Provide the (x, y) coordinate of the cell's center where the given text is located.  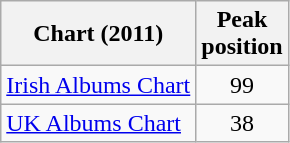
Irish Albums Chart (98, 85)
99 (242, 85)
38 (242, 123)
Peakposition (242, 34)
Chart (2011) (98, 34)
UK Albums Chart (98, 123)
